Pinpoint the cell where the given text exists, returning its (X, Y) midpoint coordinate. 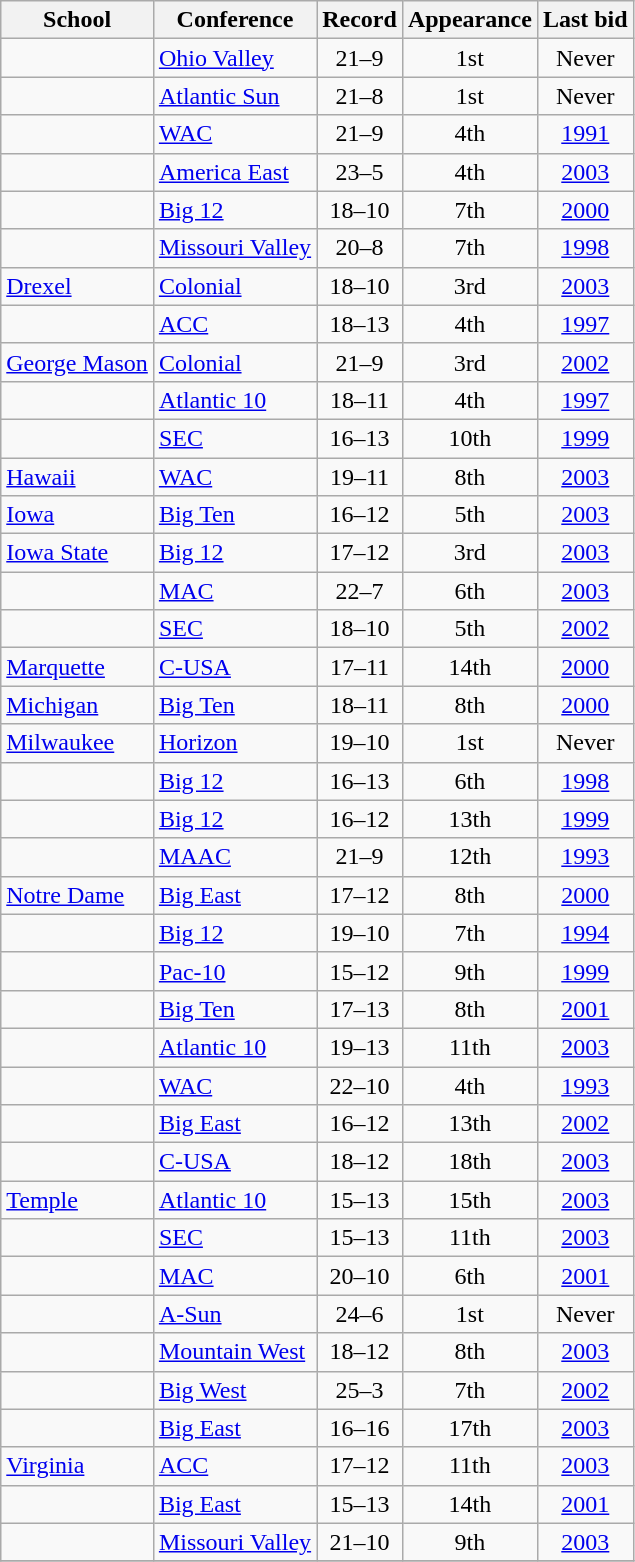
Iowa State (78, 553)
George Mason (78, 362)
Temple (78, 1200)
10th (470, 438)
20–8 (360, 248)
Notre Dame (78, 895)
18th (470, 1162)
Last bid (585, 20)
1994 (585, 933)
19–11 (360, 477)
18–13 (360, 324)
Drexel (78, 286)
Michigan (78, 705)
Big West (234, 1390)
24–6 (360, 1314)
25–3 (360, 1390)
Atlantic Sun (234, 96)
19–13 (360, 1047)
23–5 (360, 172)
22–10 (360, 1085)
Hawaii (78, 477)
20–10 (360, 1276)
A-Sun (234, 1314)
Conference (234, 20)
Milwaukee (78, 743)
1991 (585, 134)
School (78, 20)
15th (470, 1200)
Horizon (234, 743)
17–13 (360, 1009)
MAAC (234, 857)
Virginia (78, 1466)
Ohio Valley (234, 58)
Pac-10 (234, 971)
17–11 (360, 667)
17th (470, 1428)
22–7 (360, 591)
Marquette (78, 667)
Iowa (78, 515)
15–12 (360, 971)
12th (470, 857)
Record (360, 20)
21–8 (360, 96)
America East (234, 172)
Appearance (470, 20)
21–10 (360, 1542)
16–16 (360, 1428)
Mountain West (234, 1352)
